For the text-containing cell, return its midpoint in (X, Y) coordinate format. 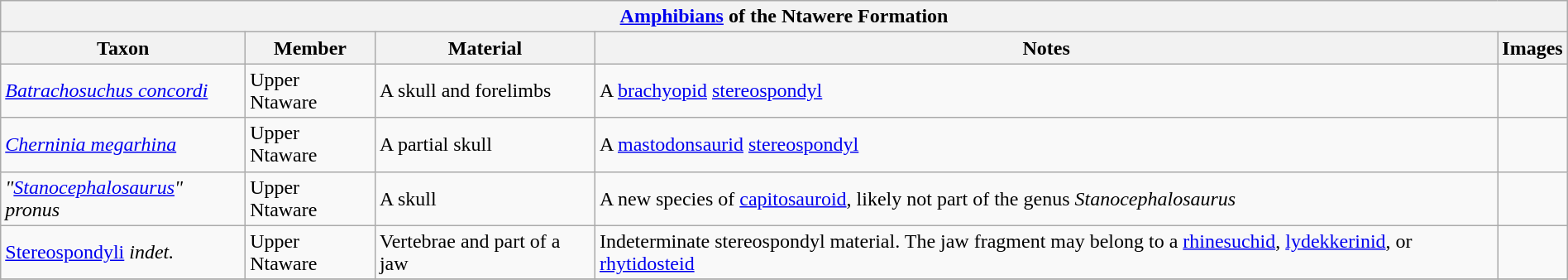
A brachyopid stereospondyl (1045, 91)
A mastodonsaurid stereospondyl (1045, 144)
A skull and forelimbs (485, 91)
Material (485, 48)
Amphibians of the Ntawere Formation (784, 17)
A new species of capitosauroid, likely not part of the genus Stanocephalosaurus (1045, 199)
Indeterminate stereospondyl material. The jaw fragment may belong to a rhinesuchid, lydekkerinid, or rhytidosteid (1045, 252)
Taxon (123, 48)
Images (1532, 48)
A partial skull (485, 144)
"Stanocephalosaurus" pronus (123, 199)
Batrachosuchus concordi (123, 91)
A skull (485, 199)
Cherninia megarhina (123, 144)
Notes (1045, 48)
Stereospondyli indet. (123, 252)
Vertebrae and part of a jaw (485, 252)
Member (311, 48)
